Provide the [x, y] coordinate of the cell's center where the given text is located.  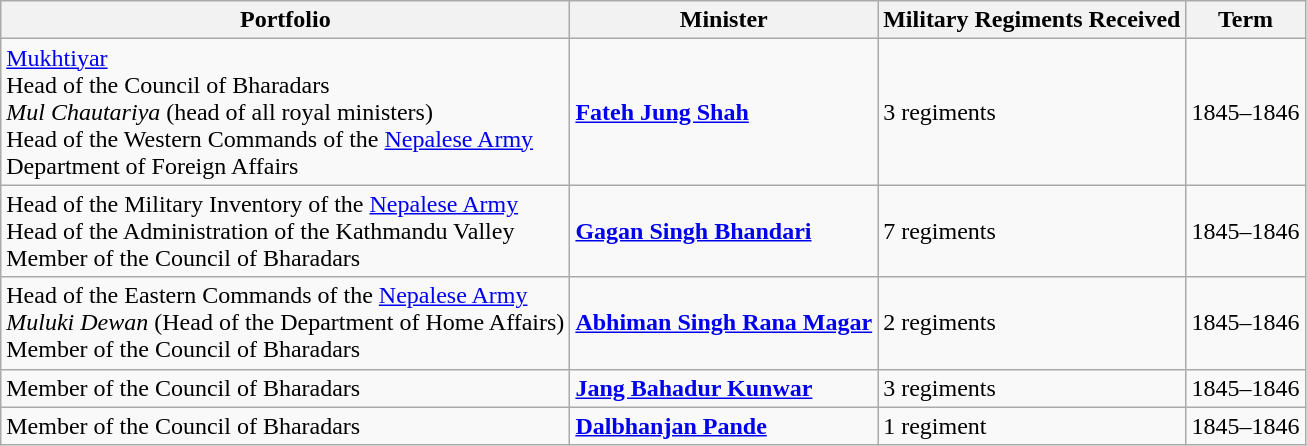
Minister [724, 20]
7 regiments [1032, 231]
Dalbhanjan Pande [724, 426]
Fateh Jung Shah [724, 112]
Term [1246, 20]
Military Regiments Received [1032, 20]
Head of the Military Inventory of the Nepalese ArmyHead of the Administration of the Kathmandu ValleyMember of the Council of Bharadars [286, 231]
Jang Bahadur Kunwar [724, 388]
2 regiments [1032, 323]
Gagan Singh Bhandari [724, 231]
Head of the Eastern Commands of the Nepalese ArmyMuluki Dewan (Head of the Department of Home Affairs)Member of the Council of Bharadars [286, 323]
Abhiman Singh Rana Magar [724, 323]
Portfolio [286, 20]
1 regiment [1032, 426]
